Capture the cell that displays the provided text and extract its [x, y] central coordinate. 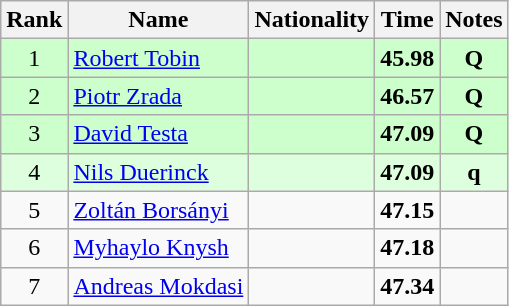
47.34 [408, 286]
46.57 [408, 96]
47.18 [408, 248]
3 [34, 134]
David Testa [158, 134]
7 [34, 286]
4 [34, 172]
Time [408, 20]
Notes [474, 20]
Robert Tobin [158, 58]
Rank [34, 20]
Andreas Mokdasi [158, 286]
Name [158, 20]
47.15 [408, 210]
Zoltán Borsányi [158, 210]
q [474, 172]
2 [34, 96]
Piotr Zrada [158, 96]
1 [34, 58]
45.98 [408, 58]
Nationality [312, 20]
5 [34, 210]
Myhaylo Knysh [158, 248]
6 [34, 248]
Nils Duerinck [158, 172]
